Determine the [x, y] coordinate at the center of the cell enclosing the given text.  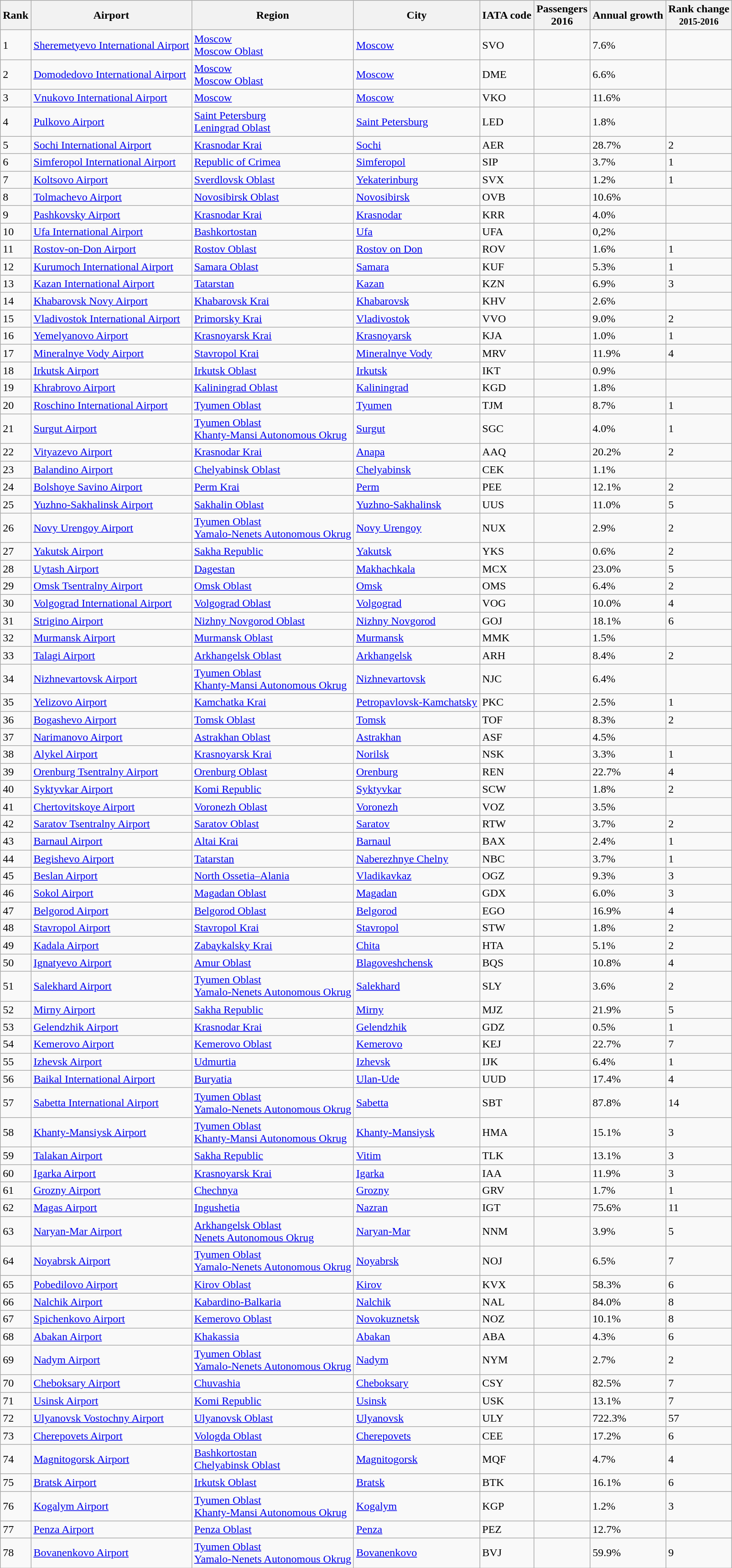
UFA [507, 232]
Ufa International Airport [111, 232]
Mirny Airport [111, 1010]
ABA [507, 1336]
Irkutsk [416, 371]
Omsk Tsentralny Airport [111, 586]
Novosibirsk Oblast [273, 197]
Nadym [416, 1360]
31 [16, 621]
TJM [507, 405]
Naberezhnye Chelny [416, 858]
Kemerovo Airport [111, 1044]
Belgorod [416, 911]
IATA code [507, 15]
ASF [507, 737]
Zabaykalsky Krai [273, 945]
Domodedovo International Airport [111, 75]
Kadala Airport [111, 945]
21.9% [628, 1010]
Tomsk [416, 720]
BTK [507, 1482]
ARH [507, 655]
Penza Oblast [273, 1530]
2.5% [628, 702]
CSY [507, 1383]
MQF [507, 1459]
Sabetta International Airport [111, 1102]
REN [507, 772]
Cheboksary [416, 1383]
11.0% [628, 504]
Penza Airport [111, 1530]
5.1% [628, 945]
Spichenkovo Airport [111, 1319]
Khabarovsk Krai [273, 301]
15.1% [628, 1132]
Ulyanovsk Oblast [273, 1418]
Udmurtia [273, 1062]
6.5% [628, 1261]
NOJ [507, 1261]
27 [16, 551]
Chelyabinsk [416, 469]
29 [16, 586]
35 [16, 702]
Primorsky Krai [273, 319]
Yuzhno-Sakhalinsk [416, 504]
Novy Urengoy [416, 528]
MCX [507, 568]
NYM [507, 1360]
Salekhard [416, 986]
Begishevo Airport [111, 858]
Saratov [416, 824]
Arkhangelsk [416, 655]
Gelendzhik Airport [111, 1027]
Pashkovsky Airport [111, 214]
Ulan-Ude [416, 1079]
63 [16, 1232]
60 [16, 1173]
68 [16, 1336]
MMK [507, 638]
Bratsk Airport [111, 1482]
3.5% [628, 806]
Sochi [416, 145]
Simferopol International Airport [111, 162]
49 [16, 945]
SCW [507, 789]
Alykel Airport [111, 754]
58 [16, 1132]
IGT [507, 1208]
20 [16, 405]
Ulyanovsk Vostochny Airport [111, 1418]
Usinsk [416, 1401]
17.4% [628, 1079]
North Ossetia–Alania [273, 876]
Chita [416, 945]
84.0% [628, 1302]
Makhachkala [416, 568]
59 [16, 1155]
KJA [507, 336]
CEE [507, 1435]
Sokol Airport [111, 893]
10.6% [628, 197]
Kabardino-Balkaria [273, 1302]
KGD [507, 388]
Rostov-on-Don Airport [111, 249]
54 [16, 1044]
Magnitogorsk Airport [111, 1459]
82.5% [628, 1383]
Naryan-Mar [416, 1232]
City [416, 15]
Magnitogorsk [416, 1459]
17 [16, 353]
IAA [507, 1173]
22 [16, 452]
KGP [507, 1506]
BVJ [507, 1553]
Murmansk [416, 638]
Sheremetyevo International Airport [111, 45]
Rank [16, 15]
NSK [507, 754]
Narimanovo Airport [111, 737]
USK [507, 1401]
NUX [507, 528]
Region [273, 15]
HTA [507, 945]
VVO [507, 319]
RTW [507, 824]
Surgut [416, 428]
1.0% [628, 336]
87.8% [628, 1102]
Chertovitskoye Airport [111, 806]
Khanty-Mansiysk Airport [111, 1132]
722.3% [628, 1418]
Beslan Airport [111, 876]
Stavropol Airport [111, 928]
Passengers2016 [562, 15]
21 [16, 428]
Penza [416, 1530]
KRR [507, 214]
Rank change2015-2016 [699, 15]
7.6% [628, 45]
71 [16, 1401]
12.1% [628, 487]
Bolshoye Savino Airport [111, 487]
Ignatyevo Airport [111, 963]
GRV [507, 1191]
Perm Krai [273, 487]
52 [16, 1010]
23 [16, 469]
Izhevsk Airport [111, 1062]
NOZ [507, 1319]
AAQ [507, 452]
5.3% [628, 267]
39 [16, 772]
BQS [507, 963]
Tyumen Oblast [273, 405]
15 [16, 319]
10.0% [628, 603]
Nalchik [416, 1302]
11.6% [628, 98]
10 [16, 232]
VOZ [507, 806]
Simferopol [416, 162]
61 [16, 1191]
Chelyabinsk Oblast [273, 469]
Izhevsk [416, 1062]
Khabarovsk Novy Airport [111, 301]
SVX [507, 180]
Koltsovo Airport [111, 180]
NAL [507, 1302]
DME [507, 75]
64 [16, 1261]
Khanty-Mansiysk [416, 1132]
37 [16, 737]
Kazan [416, 284]
SIP [507, 162]
Pulkovo Airport [111, 121]
12 [16, 267]
Airport [111, 15]
58.3% [628, 1284]
Vologda Oblast [273, 1435]
9.0% [628, 319]
Cherepovets Airport [111, 1435]
Omsk Oblast [273, 586]
Magas Airport [111, 1208]
9.3% [628, 876]
Syktyvkar Airport [111, 789]
GDZ [507, 1027]
Kogalym Airport [111, 1506]
Bogashevo Airport [111, 720]
Volgograd [416, 603]
Tolmachevo Airport [111, 197]
Kazan International Airport [111, 284]
Amur Oblast [273, 963]
4.7% [628, 1459]
8.7% [628, 405]
Kirov [416, 1284]
13 [16, 284]
72 [16, 1418]
TOF [507, 720]
Noyabrsk Airport [111, 1261]
Chechnya [273, 1191]
10.8% [628, 963]
36 [16, 720]
Yakutsk Airport [111, 551]
Buryatia [273, 1079]
Uytash Airport [111, 568]
Kaliningrad Oblast [273, 388]
NBC [507, 858]
Dagestan [273, 568]
IKT [507, 371]
PKC [507, 702]
Nizhnevartovsk [416, 679]
41 [16, 806]
24 [16, 487]
KZN [507, 284]
Sakhalin Oblast [273, 504]
YKS [507, 551]
Cherepovets [416, 1435]
Roschino International Airport [111, 405]
Samara Oblast [273, 267]
Volgograd Oblast [273, 603]
Belgorod Airport [111, 911]
10.1% [628, 1319]
30 [16, 603]
Bratsk [416, 1482]
69 [16, 1360]
NNM [507, 1232]
Vityazevo Airport [111, 452]
Vladivostok [416, 319]
28.7% [628, 145]
Norilsk [416, 754]
42 [16, 824]
AER [507, 145]
STW [507, 928]
Yemelyanovo Airport [111, 336]
BAX [507, 841]
66 [16, 1302]
Kirov Oblast [273, 1284]
6.9% [628, 284]
MJZ [507, 1010]
VOG [507, 603]
Novokuznetsk [416, 1319]
Anapa [416, 452]
1.7% [628, 1191]
Abakan [416, 1336]
Kamchatka Krai [273, 702]
GDX [507, 893]
2.6% [628, 301]
Perm [416, 487]
3.3% [628, 754]
Nazran [416, 1208]
Mineralnye Vody Airport [111, 353]
44 [16, 858]
Nizhny Novgorod Oblast [273, 621]
56 [16, 1079]
47 [16, 911]
3.6% [628, 986]
Chuvashia [273, 1383]
2.9% [628, 528]
Volgograd International Airport [111, 603]
6.6% [628, 75]
ROV [507, 249]
6.0% [628, 893]
Kogalym [416, 1506]
53 [16, 1027]
Surgut Airport [111, 428]
4.3% [628, 1336]
Belgorod Oblast [273, 911]
8.3% [628, 720]
Rostov on Don [416, 249]
OGZ [507, 876]
0.9% [628, 371]
Kaliningrad [416, 388]
Yelizovo Airport [111, 702]
20.2% [628, 452]
Tyumen [416, 405]
Pobedilovo Airport [111, 1284]
62 [16, 1208]
Nalchik Airport [111, 1302]
25 [16, 504]
Naryan-Mar Airport [111, 1232]
Bashkortostan [273, 232]
CEK [507, 469]
Sabetta [416, 1102]
Arkhangelsk OblastNenets Autonomous Okrug [273, 1232]
74 [16, 1459]
Samara [416, 267]
KHV [507, 301]
59.9% [628, 1553]
Altai Krai [273, 841]
75 [16, 1482]
Grozny [416, 1191]
SBT [507, 1102]
Khrabrovo Airport [111, 388]
Mirny [416, 1010]
Murmansk Oblast [273, 638]
SGC [507, 428]
55 [16, 1062]
50 [16, 963]
Nizhnevartovsk Airport [111, 679]
2.4% [628, 841]
73 [16, 1435]
48 [16, 928]
Annual growth [628, 15]
Abakan Airport [111, 1336]
Khabarovsk [416, 301]
OMS [507, 586]
Magadan Oblast [273, 893]
16.1% [628, 1482]
2.7% [628, 1360]
Republic of Crimea [273, 162]
Voronezh [416, 806]
Bovanenkovo Airport [111, 1553]
Sverdlovsk Oblast [273, 180]
EGO [507, 911]
1.1% [628, 469]
ULY [507, 1418]
Nizhny Novgorod [416, 621]
TLK [507, 1155]
Kurumoch International Airport [111, 267]
18 [16, 371]
75.6% [628, 1208]
26 [16, 528]
70 [16, 1383]
Salekhard Airport [111, 986]
Vladivostok International Airport [111, 319]
77 [16, 1530]
17.2% [628, 1435]
45 [16, 876]
Sochi International Airport [111, 145]
Ingushetia [273, 1208]
Arkhangelsk Oblast [273, 655]
28 [16, 568]
LED [507, 121]
Barnaul Airport [111, 841]
Saratov Tsentralny Airport [111, 824]
0,2% [628, 232]
KEJ [507, 1044]
Irkutsk Airport [111, 371]
UUD [507, 1079]
OVB [507, 197]
16 [16, 336]
Petropavlovsk-Kamchatsky [416, 702]
Igarka [416, 1173]
Yakutsk [416, 551]
GOJ [507, 621]
Blagoveshchensk [416, 963]
40 [16, 789]
Rostov Oblast [273, 249]
Orenburg Oblast [273, 772]
PEE [507, 487]
51 [16, 986]
16.9% [628, 911]
Orenburg Tsentralny Airport [111, 772]
23.0% [628, 568]
Saint PetersburgLeningrad Oblast [273, 121]
Kemerovo [416, 1044]
KUF [507, 267]
0.6% [628, 551]
1.6% [628, 249]
Novosibirsk [416, 197]
Voronezh Oblast [273, 806]
MRV [507, 353]
Krasnoyarsk [416, 336]
Barnaul [416, 841]
IJK [507, 1062]
Cheboksary Airport [111, 1383]
46 [16, 893]
Vladikavkaz [416, 876]
32 [16, 638]
Yekaterinburg [416, 180]
Nadym Airport [111, 1360]
Noyabrsk [416, 1261]
Saratov Oblast [273, 824]
8.4% [628, 655]
76 [16, 1506]
Grozny Airport [111, 1191]
78 [16, 1553]
Gelendzhik [416, 1027]
Magadan [416, 893]
Khakassia [273, 1336]
Krasnodar [416, 214]
BashkortostanChelyabinsk Oblast [273, 1459]
43 [16, 841]
VKO [507, 98]
SLY [507, 986]
Balandino Airport [111, 469]
Strigino Airport [111, 621]
1.5% [628, 638]
12.7% [628, 1530]
Yuzhno-Sakhalinsk Airport [111, 504]
HMA [507, 1132]
Usinsk Airport [111, 1401]
34 [16, 679]
Bovanenkovo [416, 1553]
Ufa [416, 232]
0.5% [628, 1027]
Stavropol [416, 928]
Vitim [416, 1155]
Talakan Airport [111, 1155]
Omsk [416, 586]
19 [16, 388]
Saint Petersburg [416, 121]
38 [16, 754]
18.1% [628, 621]
Astrakhan Oblast [273, 737]
67 [16, 1319]
3.9% [628, 1232]
Talagi Airport [111, 655]
Astrakhan [416, 737]
SVO [507, 45]
4.5% [628, 737]
33 [16, 655]
Ulyanovsk [416, 1418]
KVX [507, 1284]
Vnukovo International Airport [111, 98]
PEZ [507, 1530]
Baikal International Airport [111, 1079]
Syktyvkar [416, 789]
Murmansk Airport [111, 638]
65 [16, 1284]
NJC [507, 679]
Mineralnye Vody [416, 353]
Orenburg [416, 772]
Novy Urengoy Airport [111, 528]
UUS [507, 504]
Tomsk Oblast [273, 720]
Igarka Airport [111, 1173]
